Determine the [X, Y] coordinate at the center of the cell enclosing the given text.  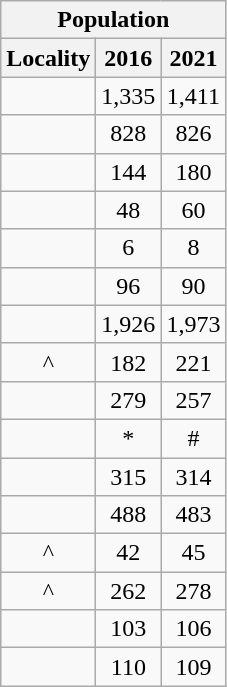
2021 [194, 58]
826 [194, 134]
109 [194, 667]
488 [128, 515]
106 [194, 629]
* [128, 438]
8 [194, 248]
Locality [48, 58]
257 [194, 400]
90 [194, 286]
315 [128, 477]
1,335 [128, 96]
# [194, 438]
278 [194, 591]
314 [194, 477]
110 [128, 667]
Population [114, 20]
48 [128, 210]
828 [128, 134]
45 [194, 553]
96 [128, 286]
279 [128, 400]
144 [128, 172]
1,973 [194, 324]
180 [194, 172]
1,411 [194, 96]
60 [194, 210]
42 [128, 553]
2016 [128, 58]
103 [128, 629]
483 [194, 515]
6 [128, 248]
221 [194, 362]
1,926 [128, 324]
262 [128, 591]
182 [128, 362]
